From the cell containing the given text, extract its center point as [X, Y] coordinate. 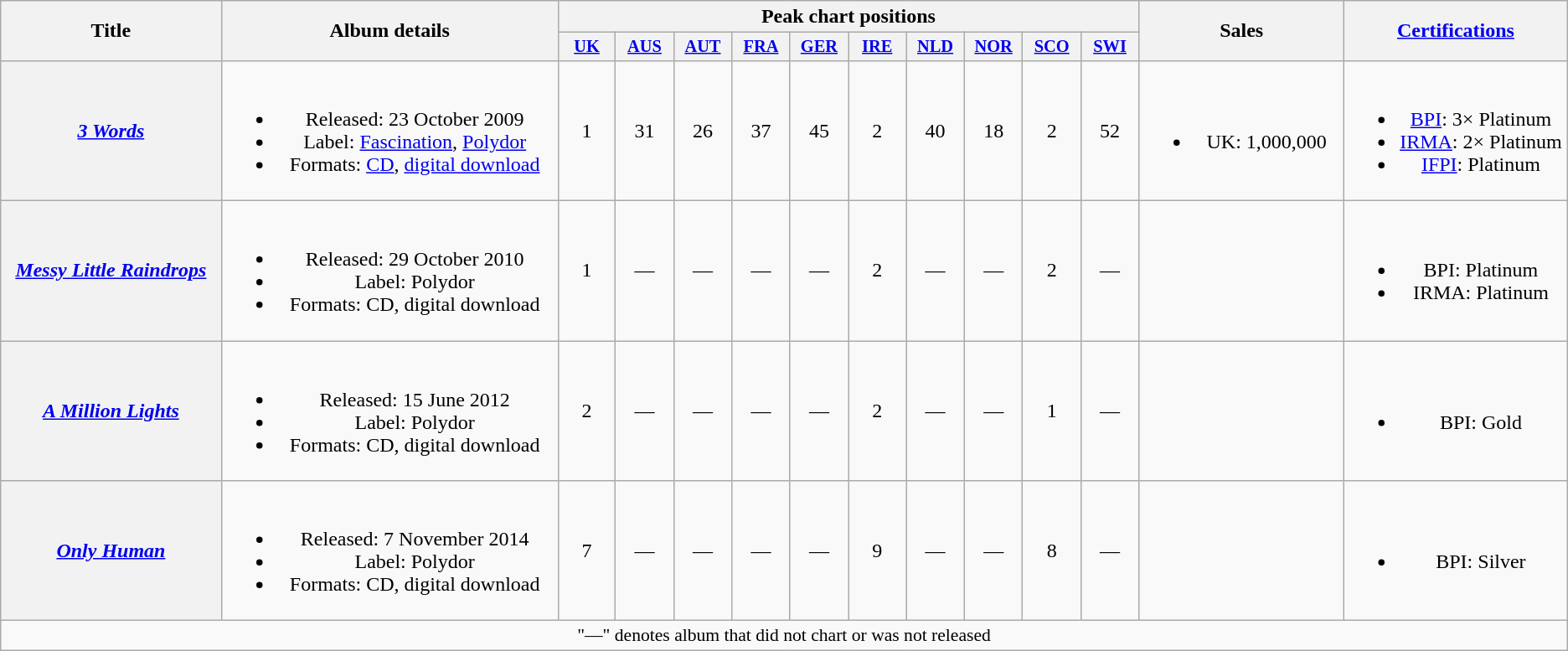
Released: 15 June 2012Label: PolydorFormats: CD, digital download [389, 411]
UK: 1,000,000 [1241, 131]
AUS [645, 47]
BPI: Gold [1456, 411]
8 [1052, 551]
A Million Lights [111, 411]
Sales [1241, 31]
UK [586, 47]
BPI: Silver [1456, 551]
BPI: 3× PlatinumIRMA: 2× PlatinumIFPI: Platinum [1456, 131]
Released: 29 October 2010Label: PolydorFormats: CD, digital download [389, 271]
52 [1109, 131]
18 [993, 131]
Messy Little Raindrops [111, 271]
Released: 7 November 2014Label: PolydorFormats: CD, digital download [389, 551]
45 [819, 131]
NLD [936, 47]
3 Words [111, 131]
AUT [703, 47]
GER [819, 47]
IRE [878, 47]
"—" denotes album that did not chart or was not released [784, 636]
26 [703, 131]
Certifications [1456, 31]
7 [586, 551]
31 [645, 131]
BPI: PlatinumIRMA: Platinum [1456, 271]
SWI [1109, 47]
Title [111, 31]
SCO [1052, 47]
40 [936, 131]
Peak chart positions [848, 17]
NOR [993, 47]
Album details [389, 31]
Only Human [111, 551]
9 [878, 551]
FRA [761, 47]
37 [761, 131]
Released: 23 October 2009Label: Fascination, PolydorFormats: CD, digital download [389, 131]
